Locate the cell with the specified text and output its (x, y) center coordinate. 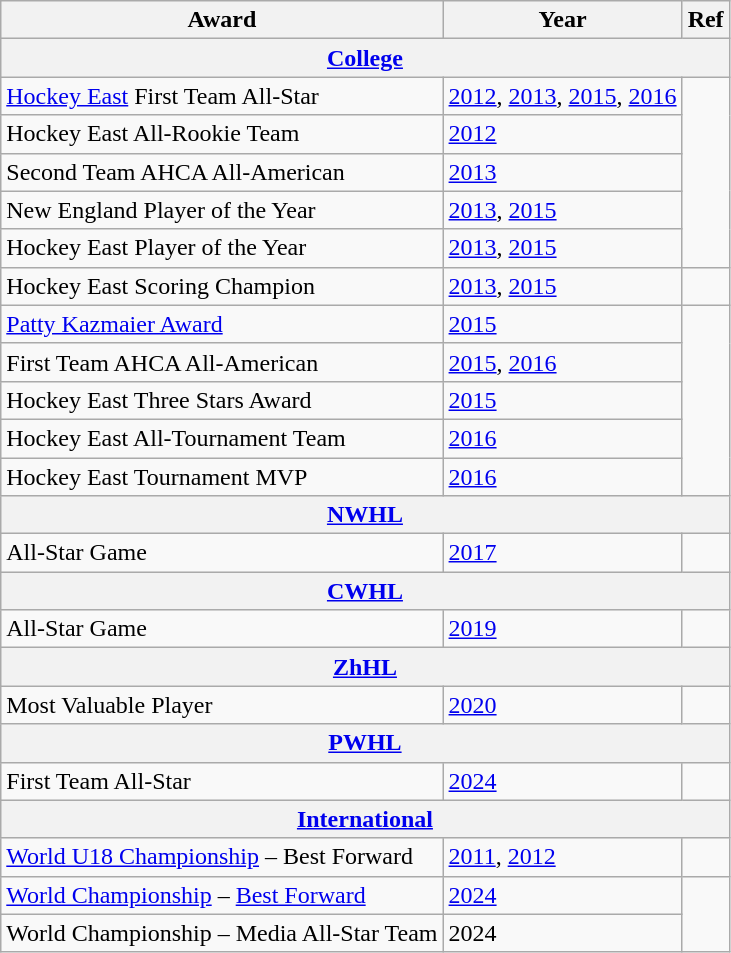
Patty Kazmaier Award (222, 324)
2020 (562, 705)
2012, 2013, 2015, 2016 (562, 96)
Hockey East Scoring Champion (222, 286)
Hockey East Three Stars Award (222, 400)
Hockey East All-Tournament Team (222, 438)
Most Valuable Player (222, 705)
2017 (562, 553)
2012 (562, 134)
ZhHL (365, 667)
PWHL (365, 743)
2019 (562, 629)
World Championship – Best Forward (222, 895)
Year (562, 20)
First Team All-Star (222, 781)
World Championship – Media All-Star Team (222, 933)
Ref (706, 20)
2013 (562, 172)
2011, 2012 (562, 857)
Hockey East First Team All-Star (222, 96)
New England Player of the Year (222, 210)
International (365, 819)
Award (222, 20)
First Team AHCA All-American (222, 362)
NWHL (365, 515)
Hockey East Tournament MVP (222, 477)
2015, 2016 (562, 362)
World U18 Championship – Best Forward (222, 857)
Second Team AHCA All-American (222, 172)
Hockey East Player of the Year (222, 248)
Hockey East All-Rookie Team (222, 134)
College (365, 58)
CWHL (365, 591)
